Find where the given text appears and provide that cell's center as [X, Y] coordinate. 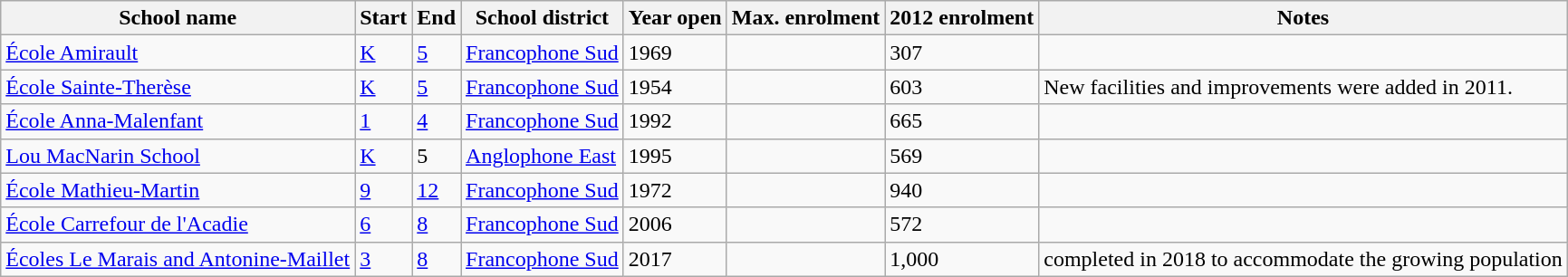
1 [384, 121]
Notes [1303, 18]
665 [962, 121]
Lou MacNarin School [178, 156]
2017 [675, 259]
307 [962, 53]
6 [384, 224]
1992 [675, 121]
1972 [675, 190]
Year open [675, 18]
Start [384, 18]
École Mathieu-Martin [178, 190]
completed in 2018 to accommodate the growing population [1303, 259]
Max. enrolment [806, 18]
School name [178, 18]
3 [384, 259]
École Anna-Malenfant [178, 121]
4 [437, 121]
Anglophone East [543, 156]
940 [962, 190]
569 [962, 156]
2006 [675, 224]
1,000 [962, 259]
End [437, 18]
2012 enrolment [962, 18]
New facilities and improvements were added in 2011. [1303, 87]
École Carrefour de l'Acadie [178, 224]
École Sainte-Therèse [178, 87]
1954 [675, 87]
12 [437, 190]
École Amirault [178, 53]
603 [962, 87]
572 [962, 224]
1995 [675, 156]
1969 [675, 53]
Écoles Le Marais and Antonine-Maillet [178, 259]
School district [543, 18]
9 [384, 190]
